Provide the (x, y) coordinate of the cell's center where the given text is located.  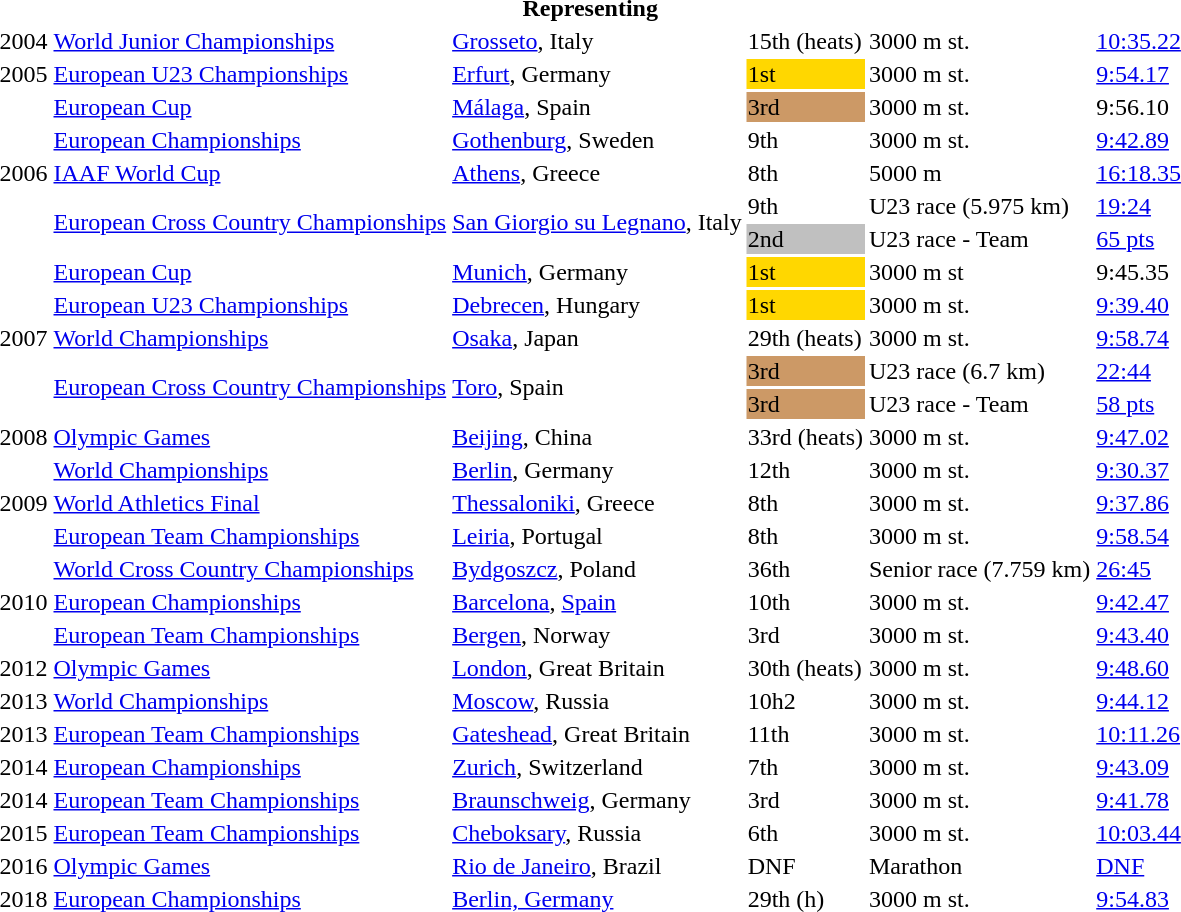
Berlin, Germany (598, 470)
Málaga, Spain (598, 107)
World Junior Championships (250, 41)
2nd (805, 239)
Moscow, Russia (598, 701)
Toro, Spain (598, 388)
3000 m st (979, 272)
London, Great Britain (598, 668)
Osaka, Japan (598, 338)
29th (heats) (805, 338)
Grosseto, Italy (598, 41)
Rio de Janeiro, Brazil (598, 866)
U23 race (6.7 km) (979, 371)
10th (805, 602)
Debrecen, Hungary (598, 305)
IAAF World Cup (250, 173)
Cheboksary, Russia (598, 833)
World Cross Country Championships (250, 569)
Beijing, China (598, 437)
15th (heats) (805, 41)
36th (805, 569)
10h2 (805, 701)
Braunschweig, Germany (598, 800)
Munich, Germany (598, 272)
33rd (heats) (805, 437)
Gateshead, Great Britain (598, 734)
Thessaloniki, Greece (598, 503)
30th (heats) (805, 668)
Gothenburg, Sweden (598, 140)
11th (805, 734)
Bydgoszcz, Poland (598, 569)
Erfurt, Germany (598, 74)
7th (805, 767)
Barcelona, Spain (598, 602)
5000 m (979, 173)
Senior race (7.759 km) (979, 569)
Zurich, Switzerland (598, 767)
12th (805, 470)
6th (805, 833)
U23 race (5.975 km) (979, 206)
Marathon (979, 866)
DNF (805, 866)
Leiria, Portugal (598, 536)
World Athletics Final (250, 503)
San Giorgio su Legnano, Italy (598, 222)
Bergen, Norway (598, 635)
Athens, Greece (598, 173)
